Return the [x, y] coordinate for the center point of the cell that contains the specified text.  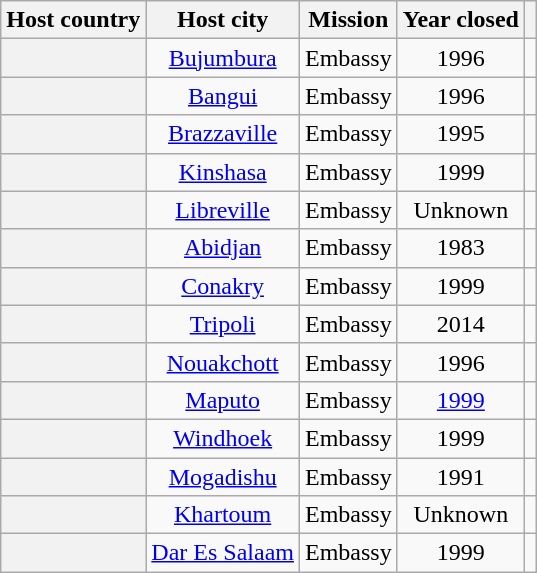
Dar Es Salaam [223, 553]
Conakry [223, 286]
Tripoli [223, 324]
Abidjan [223, 248]
Mogadishu [223, 477]
Host country [74, 20]
Libreville [223, 210]
Bangui [223, 96]
Year closed [460, 20]
1995 [460, 134]
Kinshasa [223, 172]
Bujumbura [223, 58]
1983 [460, 248]
1991 [460, 477]
Nouakchott [223, 362]
2014 [460, 324]
Brazzaville [223, 134]
Mission [348, 20]
Windhoek [223, 438]
Khartoum [223, 515]
Maputo [223, 400]
Host city [223, 20]
